Find where the given text appears and provide that cell's center as (x, y) coordinate. 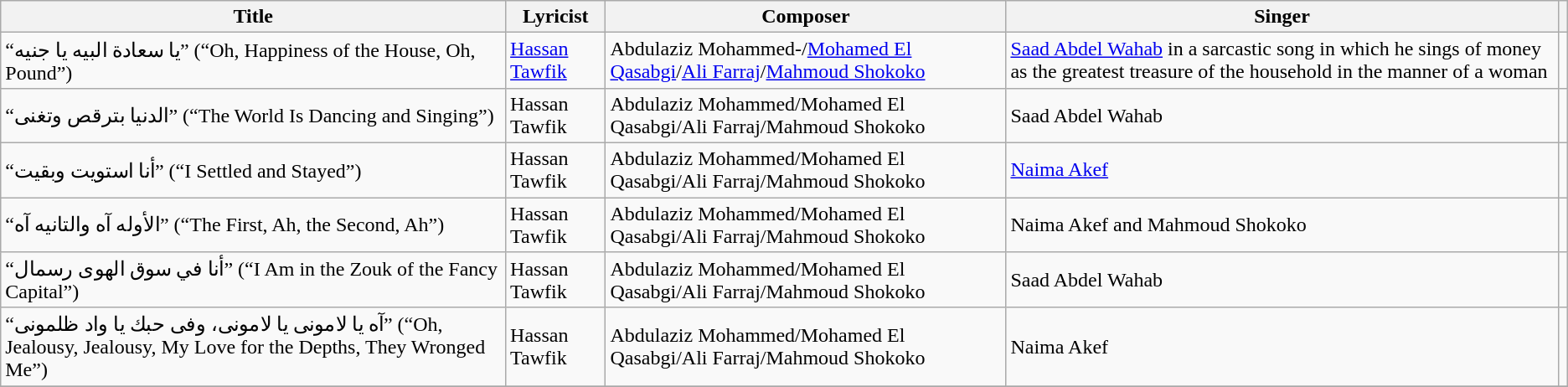
“أنا في سوق الهوى رسمال” (“I Am in the Zouk of the Fancy Capital”) (253, 280)
“الأوله آه والتانيه آه” (“The First, Ah, the Second, Ah”) (253, 224)
Singer (1282, 17)
Naima Akef and Mahmoud Shokoko (1282, 224)
“الدنيا بترقص وتغنى” (“The World Is Dancing and Singing”) (253, 116)
Composer (806, 17)
“يا سعادة البيه يا جنيه” (“Oh, Happiness of the House, Oh, Pound”) (253, 60)
Saad Abdel Wahab in a sarcastic song in which he sings of money as the greatest treasure of the household in the manner of a woman (1282, 60)
Abdulaziz Mohammed-/Mohamed El Qasabgi/Ali Farraj/Mahmoud Shokoko (806, 60)
Title (253, 17)
Lyricist (556, 17)
“أنا استويت وبقيت” (“I Settled and Stayed”) (253, 169)
“آه يا لامونى يا لامونى، وفى حبك يا واد ظلمونى” (“Oh, Jealousy, Jealousy, My Love for the Depths, They Wronged Me”) (253, 347)
